Identify which cell holds the provided text, then report its (X, Y) central coordinate. 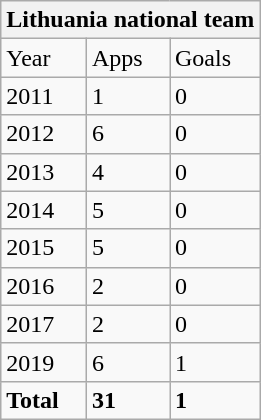
2013 (44, 172)
Goals (215, 58)
Total (44, 400)
Lithuania national team (130, 20)
2011 (44, 96)
Year (44, 58)
2019 (44, 362)
2014 (44, 210)
2012 (44, 134)
2015 (44, 248)
2017 (44, 324)
2016 (44, 286)
31 (128, 400)
4 (128, 172)
Apps (128, 58)
